Scan for the cell matching the given text and deliver its (X, Y) coordinate at center. 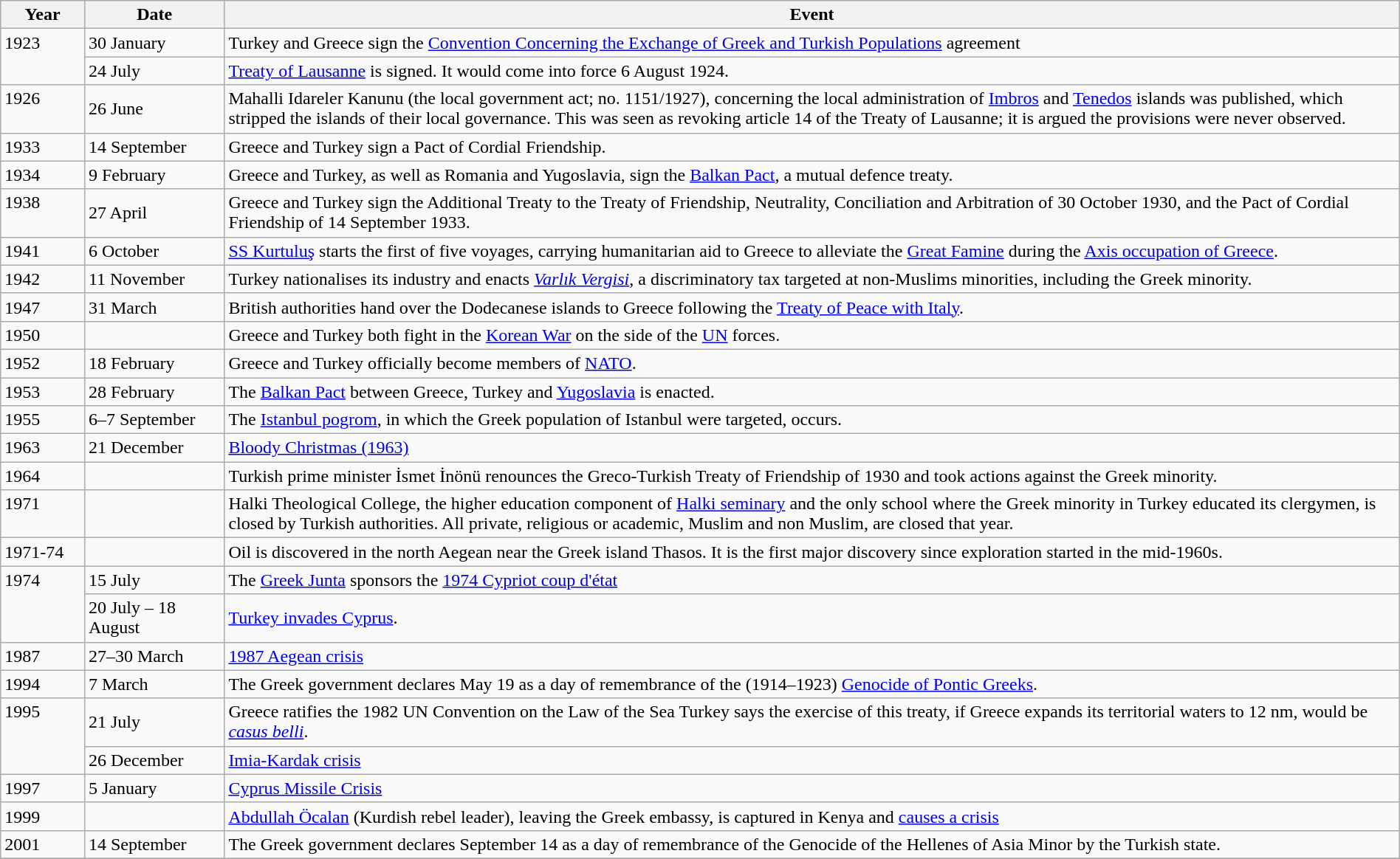
30 January (154, 43)
6 October (154, 251)
1950 (43, 335)
1971 (43, 514)
15 July (154, 580)
5 January (154, 788)
27 April (154, 213)
1947 (43, 307)
Greece and Turkey both fight in the Korean War on the side of the UN forces. (812, 335)
Greece and Turkey sign a Pact of Cordial Friendship. (812, 147)
2001 (43, 844)
6–7 September (154, 420)
Turkey nationalises its industry and enacts Varlık Vergisi, a discriminatory tax targeted at non-Muslims minorities, including the Greek minority. (812, 279)
Greece and Turkey, as well as Romania and Yugoslavia, sign the Balkan Pact, a mutual defence treaty. (812, 175)
Abdullah Öcalan (Kurdish rebel leader), leaving the Greek embassy, is captured in Kenya and causes a crisis (812, 816)
Bloody Christmas (1963) (812, 448)
Oil is discovered in the north Aegean near the Greek island Thasos. It is the first major discovery since exploration started in the mid-1960s. (812, 552)
1995 (43, 736)
1923 (43, 57)
1926 (43, 109)
9 February (154, 175)
Turkey and Greece sign the Convention Concerning the Exchange of Greek and Turkish Populations agreement (812, 43)
Imia-Kardak crisis (812, 760)
21 July (154, 722)
Turkish prime minister İsmet İnönü renounces the Greco-Turkish Treaty of Friendship of 1930 and took actions against the Greek minority. (812, 476)
1994 (43, 684)
1987 (43, 656)
1997 (43, 788)
Greece and Turkey officially become members of NATO. (812, 363)
Treaty of Lausanne is signed. It would come into force 6 August 1924. (812, 71)
18 February (154, 363)
24 July (154, 71)
The Istanbul pogrom, in which the Greek population of Istanbul were targeted, occurs. (812, 420)
21 December (154, 448)
1933 (43, 147)
1963 (43, 448)
1934 (43, 175)
1955 (43, 420)
1974 (43, 604)
The Balkan Pact between Greece, Turkey and Yugoslavia is enacted. (812, 392)
11 November (154, 279)
20 July – 18 August (154, 618)
26 December (154, 760)
7 March (154, 684)
28 February (154, 392)
31 March (154, 307)
Cyprus Missile Crisis (812, 788)
1964 (43, 476)
27–30 March (154, 656)
1942 (43, 279)
The Greek government declares September 14 as a day of remembrance of the Genocide of the Hellenes of Asia Minor by the Turkish state. (812, 844)
1938 (43, 213)
Turkey invades Cyprus. (812, 618)
The Greek Junta sponsors the 1974 Cypriot coup d'état (812, 580)
The Greek government declares May 19 as a day of remembrance of the (1914–1923) Genocide of Pontic Greeks. (812, 684)
26 June (154, 109)
Date (154, 15)
1953 (43, 392)
Year (43, 15)
SS Kurtuluş starts the first of five voyages, carrying humanitarian aid to Greece to alleviate the Great Famine during the Axis occupation of Greece. (812, 251)
1952 (43, 363)
1971-74 (43, 552)
Event (812, 15)
1999 (43, 816)
1987 Aegean crisis (812, 656)
British authorities hand over the Dodecanese islands to Greece following the Treaty of Peace with Italy. (812, 307)
1941 (43, 251)
